Scan for the cell matching the given text and deliver its (X, Y) coordinate at center. 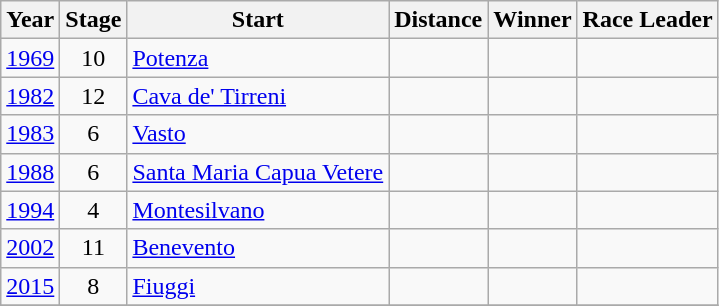
1983 (30, 134)
12 (94, 96)
Potenza (258, 58)
Stage (94, 20)
Cava de' Tirreni (258, 96)
8 (94, 286)
Benevento (258, 248)
1988 (30, 172)
1969 (30, 58)
2015 (30, 286)
Race Leader (648, 20)
Santa Maria Capua Vetere (258, 172)
Start (258, 20)
4 (94, 210)
1994 (30, 210)
11 (94, 248)
10 (94, 58)
Vasto (258, 134)
Year (30, 20)
2002 (30, 248)
Fiuggi (258, 286)
Distance (438, 20)
Winner (532, 20)
Montesilvano (258, 210)
1982 (30, 96)
